Determine the [x, y] coordinate at the center of the cell enclosing the given text.  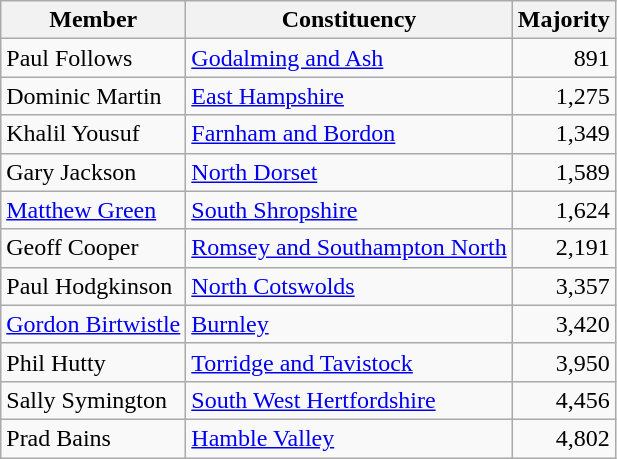
Gordon Birtwistle [94, 324]
891 [564, 58]
Matthew Green [94, 210]
4,456 [564, 400]
3,420 [564, 324]
Burnley [349, 324]
Romsey and Southampton North [349, 248]
Farnham and Bordon [349, 134]
Gary Jackson [94, 172]
Hamble Valley [349, 438]
Member [94, 20]
Paul Follows [94, 58]
South West Hertfordshire [349, 400]
Phil Hutty [94, 362]
Dominic Martin [94, 96]
Paul Hodgkinson [94, 286]
1,624 [564, 210]
4,802 [564, 438]
Sally Symington [94, 400]
Geoff Cooper [94, 248]
Prad Bains [94, 438]
1,349 [564, 134]
East Hampshire [349, 96]
Majority [564, 20]
1,275 [564, 96]
Godalming and Ash [349, 58]
Constituency [349, 20]
North Cotswolds [349, 286]
2,191 [564, 248]
North Dorset [349, 172]
South Shropshire [349, 210]
3,950 [564, 362]
3,357 [564, 286]
Khalil Yousuf [94, 134]
Torridge and Tavistock [349, 362]
1,589 [564, 172]
